For the text-containing cell, return its midpoint in (X, Y) coordinate format. 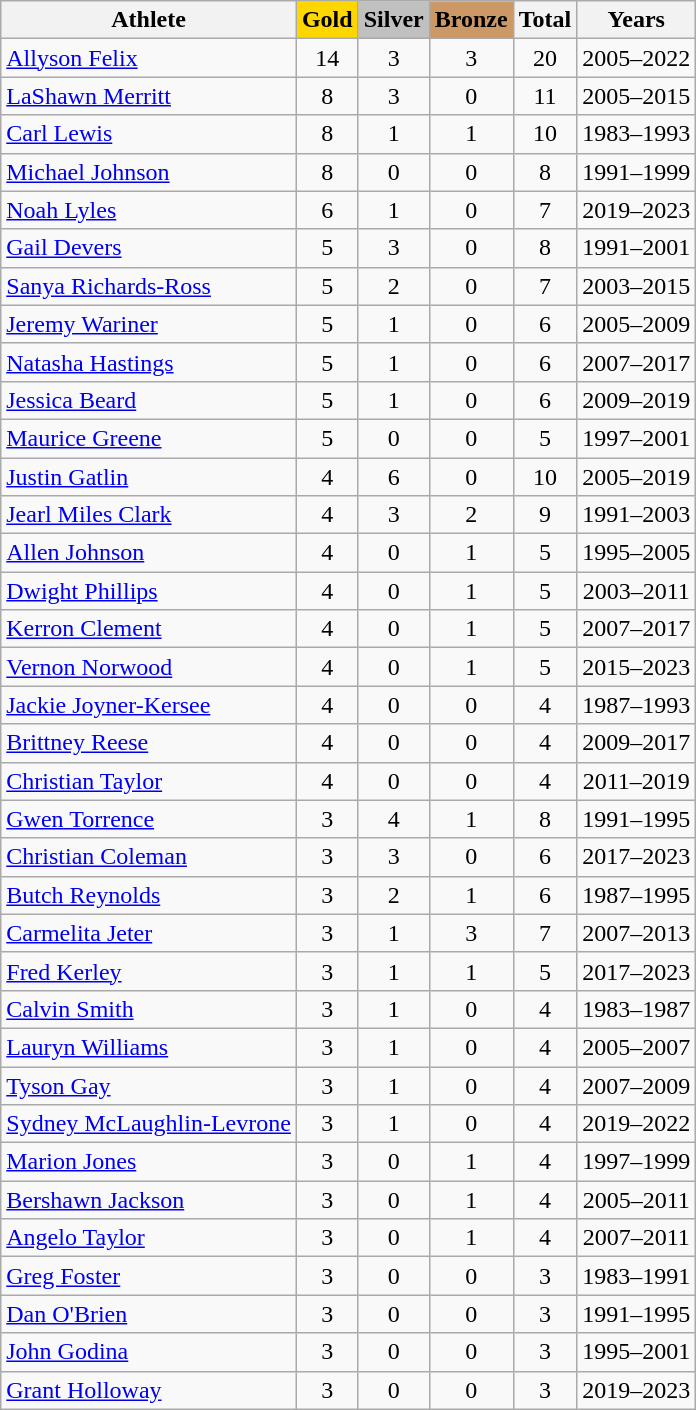
Gwen Torrence (149, 819)
Dan O'Brien (149, 1314)
Noah Lyles (149, 210)
Jeremy Wariner (149, 324)
2015–2023 (636, 667)
Dwight Phillips (149, 591)
2007–2013 (636, 933)
Calvin Smith (149, 1009)
2007–2011 (636, 1238)
14 (327, 58)
Angelo Taylor (149, 1238)
Michael Johnson (149, 172)
Silver (394, 20)
Total (545, 20)
1983–1991 (636, 1276)
1991–2001 (636, 248)
Bershawn Jackson (149, 1200)
Christian Coleman (149, 857)
2005–2011 (636, 1200)
Greg Foster (149, 1276)
1987–1995 (636, 895)
1991–2003 (636, 515)
2003–2015 (636, 286)
Jessica Beard (149, 400)
John Godina (149, 1352)
Gold (327, 20)
Years (636, 20)
Christian Taylor (149, 781)
Natasha Hastings (149, 362)
Tyson Gay (149, 1085)
2009–2017 (636, 743)
1991–1999 (636, 172)
Allen Johnson (149, 553)
Maurice Greene (149, 438)
Athlete (149, 20)
Lauryn Williams (149, 1047)
Vernon Norwood (149, 667)
Justin Gatlin (149, 477)
Brittney Reese (149, 743)
2005–2022 (636, 58)
Sydney McLaughlin-Levrone (149, 1124)
2007–2009 (636, 1085)
2005–2015 (636, 96)
1983–1987 (636, 1009)
2005–2019 (636, 477)
Kerron Clement (149, 629)
2009–2019 (636, 400)
Jackie Joyner-Kersee (149, 705)
Carmelita Jeter (149, 933)
Sanya Richards-Ross (149, 286)
2019–2022 (636, 1124)
Jearl Miles Clark (149, 515)
Bronze (471, 20)
2005–2007 (636, 1047)
Grant Holloway (149, 1390)
Carl Lewis (149, 134)
2011–2019 (636, 781)
1997–1999 (636, 1162)
LaShawn Merritt (149, 96)
1995–2005 (636, 553)
2005–2009 (636, 324)
Fred Kerley (149, 971)
Butch Reynolds (149, 895)
9 (545, 515)
1983–1993 (636, 134)
2003–2011 (636, 591)
1995–2001 (636, 1352)
11 (545, 96)
Marion Jones (149, 1162)
Allyson Felix (149, 58)
1987–1993 (636, 705)
Gail Devers (149, 248)
20 (545, 58)
1997–2001 (636, 438)
